Search for the cell housing the specified text and yield its (x, y) center coordinate. 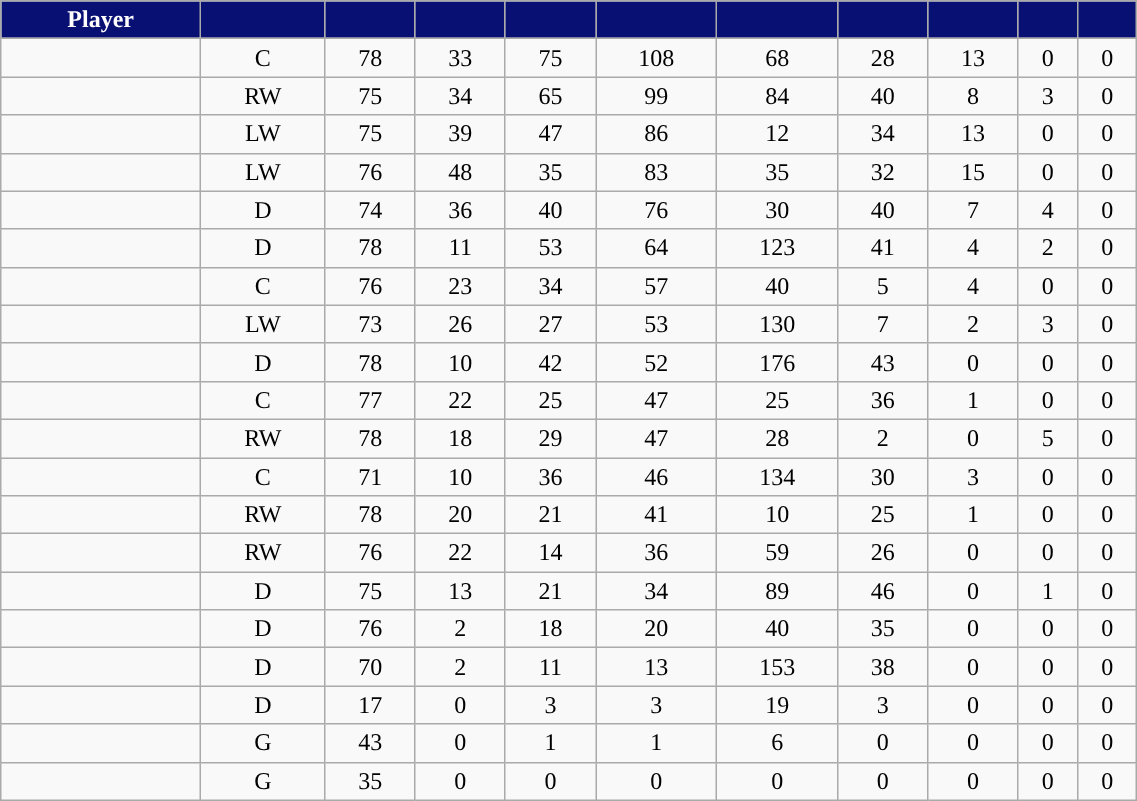
153 (778, 667)
6 (778, 743)
12 (778, 134)
73 (370, 324)
134 (778, 477)
74 (370, 210)
65 (550, 96)
83 (656, 172)
23 (460, 286)
17 (370, 705)
71 (370, 477)
64 (656, 248)
27 (550, 324)
32 (883, 172)
59 (778, 553)
70 (370, 667)
Player (101, 20)
48 (460, 172)
42 (550, 362)
39 (460, 134)
68 (778, 58)
52 (656, 362)
123 (778, 248)
77 (370, 400)
38 (883, 667)
14 (550, 553)
89 (778, 591)
176 (778, 362)
19 (778, 705)
29 (550, 438)
15 (973, 172)
86 (656, 134)
33 (460, 58)
108 (656, 58)
84 (778, 96)
8 (973, 96)
99 (656, 96)
130 (778, 324)
57 (656, 286)
